Provide the [X, Y] coordinate of the cell's center where the given text is located.  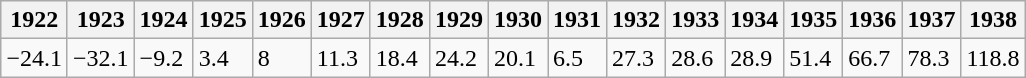
78.3 [932, 58]
28.6 [696, 58]
1929 [458, 20]
20.1 [518, 58]
18.4 [400, 58]
1932 [636, 20]
1923 [100, 20]
1927 [340, 20]
1936 [872, 20]
6.5 [578, 58]
118.8 [993, 58]
−9.2 [164, 58]
1928 [400, 20]
1925 [222, 20]
1938 [993, 20]
51.4 [814, 58]
1937 [932, 20]
1934 [754, 20]
24.2 [458, 58]
3.4 [222, 58]
28.9 [754, 58]
1935 [814, 20]
1930 [518, 20]
1926 [282, 20]
8 [282, 58]
1933 [696, 20]
1931 [578, 20]
−32.1 [100, 58]
1922 [34, 20]
11.3 [340, 58]
66.7 [872, 58]
27.3 [636, 58]
1924 [164, 20]
−24.1 [34, 58]
